Provide the (X, Y) coordinate of the cell's center where the given text is located.  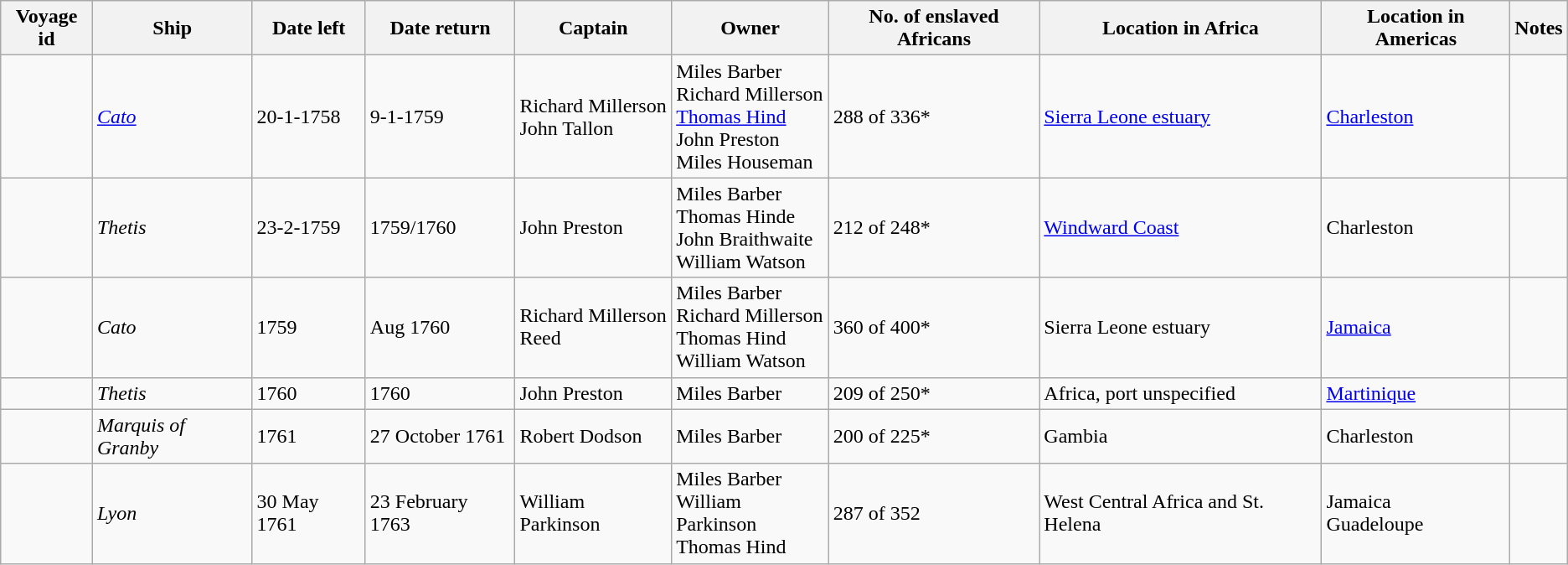
1759 (308, 327)
Lyon (173, 513)
Jamaica (1416, 327)
Voyage id (47, 29)
23 February 1763 (441, 513)
Gambia (1181, 436)
23-2-1759 (308, 228)
30 May 1761 (308, 513)
Location in Americas (1416, 29)
Ship (173, 29)
Richard MillersonJohn Tallon (593, 117)
1759/1760 (441, 228)
Miles BarberRichard MillersonThomas HindWilliam Watson (750, 327)
Miles BarberThomas HindeJohn BraithwaiteWilliam Watson (750, 228)
Windward Coast (1181, 228)
200 of 225* (934, 436)
Date return (441, 29)
Captain (593, 29)
287 of 352 (934, 513)
288 of 336* (934, 117)
Robert Dodson (593, 436)
Miles BarberWilliam ParkinsonThomas Hind (750, 513)
West Central Africa and St. Helena (1181, 513)
Date left (308, 29)
Miles BarberRichard MillersonThomas HindJohn PrestonMiles Houseman (750, 117)
Richard MillersonReed (593, 327)
JamaicaGuadeloupe (1416, 513)
No. of enslaved Africans (934, 29)
Owner (750, 29)
Location in Africa (1181, 29)
William Parkinson (593, 513)
Aug 1760 (441, 327)
1761 (308, 436)
9-1-1759 (441, 117)
27 October 1761 (441, 436)
Notes (1539, 29)
Martinique (1416, 393)
212 of 248* (934, 228)
Marquis of Granby (173, 436)
Africa, port unspecified (1181, 393)
360 of 400* (934, 327)
20-1-1758 (308, 117)
209 of 250* (934, 393)
